Return the [x, y] coordinate for the center point of the cell that contains the specified text.  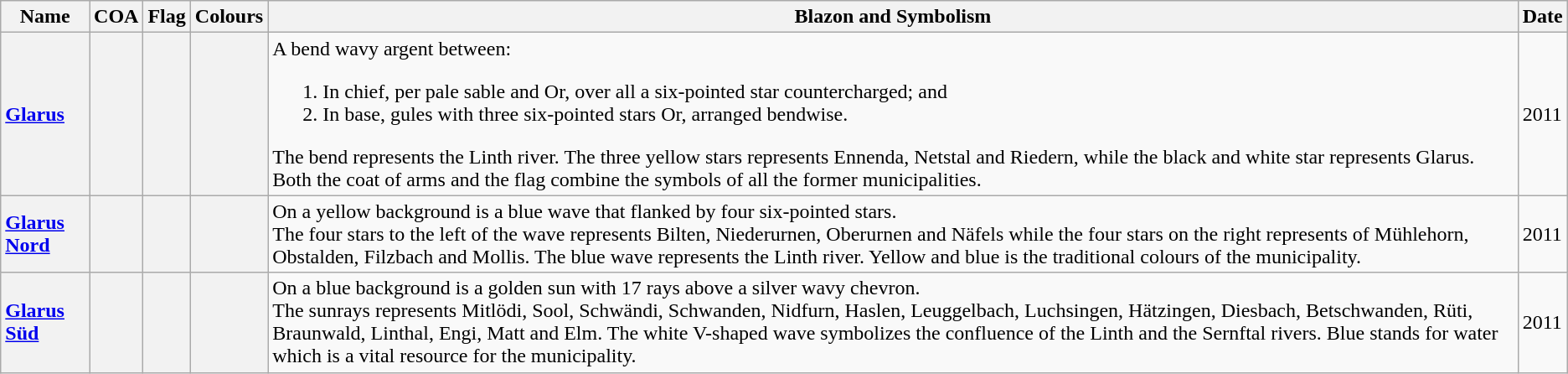
Glarus [45, 114]
Glarus Nord [45, 234]
Date [1543, 17]
Flag [167, 17]
Glarus Süd [45, 322]
Blazon and Symbolism [893, 17]
Name [45, 17]
Colours [229, 17]
COA [116, 17]
